Capture the cell that displays the provided text and extract its (x, y) central coordinate. 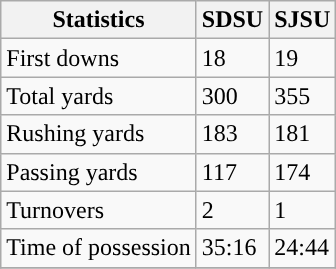
Rushing yards (99, 134)
Passing yards (99, 172)
2 (232, 210)
174 (302, 172)
Statistics (99, 20)
Turnovers (99, 210)
Time of possession (99, 248)
355 (302, 96)
SDSU (232, 20)
19 (302, 58)
Total yards (99, 96)
First downs (99, 58)
18 (232, 58)
35:16 (232, 248)
300 (232, 96)
183 (232, 134)
SJSU (302, 20)
117 (232, 172)
24:44 (302, 248)
181 (302, 134)
1 (302, 210)
